Scan for the cell matching the given text and deliver its [x, y] coordinate at center. 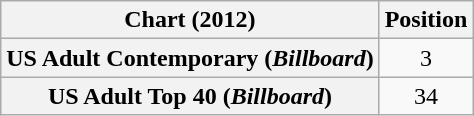
3 [426, 58]
US Adult Top 40 (Billboard) [190, 96]
34 [426, 96]
Position [426, 20]
US Adult Contemporary (Billboard) [190, 58]
Chart (2012) [190, 20]
